For the text-containing cell, return its midpoint in [x, y] coordinate format. 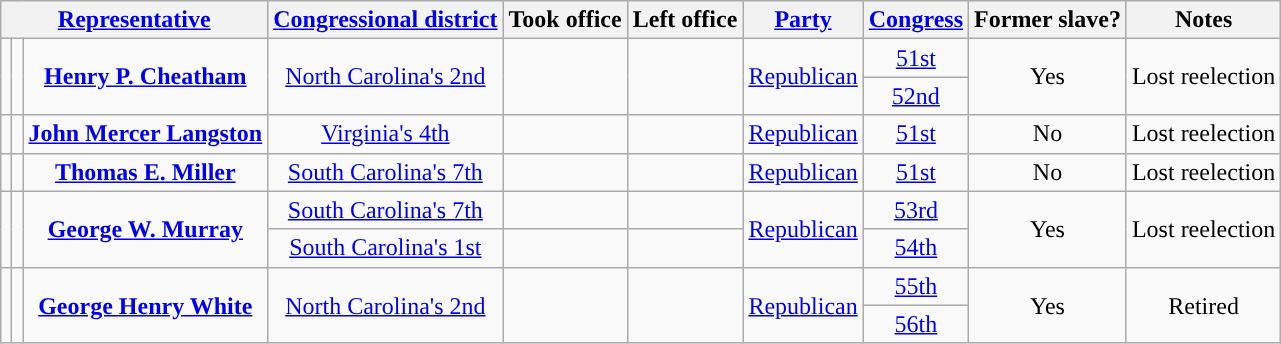
Party [803, 20]
Took office [565, 20]
George Henry White [146, 305]
54th [916, 248]
Left office [685, 20]
Henry P. Cheatham [146, 77]
Congress [916, 20]
South Carolina's 1st [386, 248]
55th [916, 286]
Virginia's 4th [386, 134]
Notes [1203, 20]
53rd [916, 210]
Congressional district [386, 20]
Thomas E. Miller [146, 172]
52nd [916, 96]
56th [916, 324]
Former slave? [1048, 20]
Representative [134, 20]
Retired [1203, 305]
George W. Murray [146, 229]
John Mercer Langston [146, 134]
